Search for the cell housing the specified text and yield its [x, y] center coordinate. 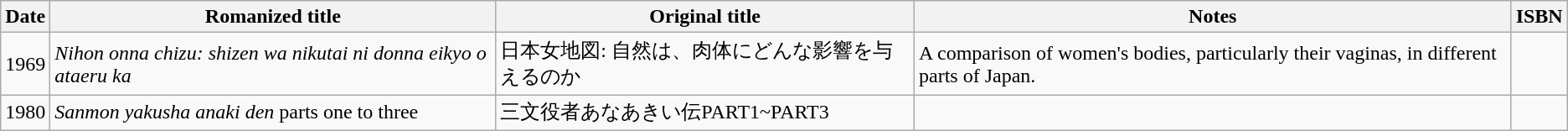
1969 [25, 64]
1980 [25, 113]
ISBN [1540, 17]
Nihon onna chizu: shizen wa nikutai ni donna eikyo o ataeru ka [273, 64]
Original title [705, 17]
三文役者あなあきい伝PART1~PART3 [705, 113]
A comparison of women's bodies, particularly their vaginas, in different parts of Japan. [1213, 64]
Notes [1213, 17]
日本女地図: 自然は、肉体にどんな影響を与えるのか [705, 64]
Sanmon yakusha anaki den parts one to three [273, 113]
Date [25, 17]
Romanized title [273, 17]
